Capture the cell that displays the provided text and extract its (X, Y) central coordinate. 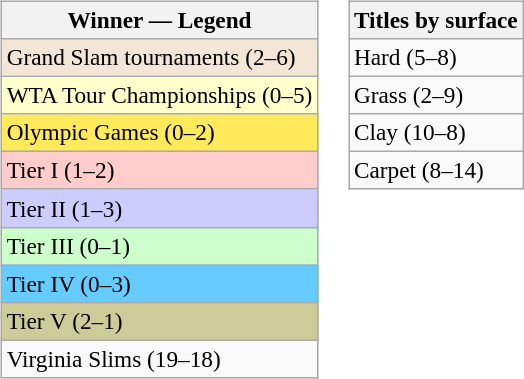
Olympic Games (0–2) (160, 133)
Clay (10–8) (436, 133)
Winner — Legend (160, 20)
Tier IV (0–3) (160, 284)
Tier II (1–3) (160, 208)
Carpet (8–14) (436, 171)
Hard (5–8) (436, 57)
Tier V (2–1) (160, 322)
Titles by surface (436, 20)
Grass (2–9) (436, 95)
Virginia Slims (19–18) (160, 360)
WTA Tour Championships (0–5) (160, 95)
Grand Slam tournaments (2–6) (160, 57)
Tier I (1–2) (160, 171)
Tier III (0–1) (160, 246)
